From the cell containing the given text, extract its center point as (X, Y) coordinate. 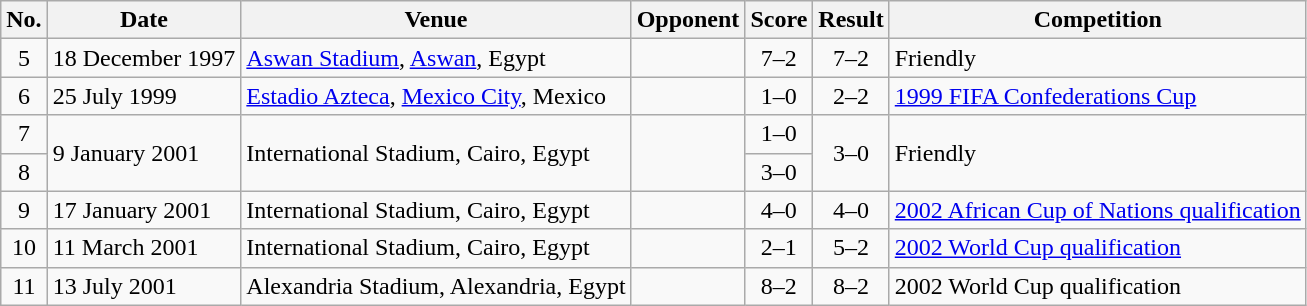
9 (24, 210)
Aswan Stadium, Aswan, Egypt (436, 58)
11 March 2001 (144, 248)
8 (24, 172)
9 January 2001 (144, 153)
Estadio Azteca, Mexico City, Mexico (436, 96)
11 (24, 286)
Opponent (688, 20)
No. (24, 20)
7 (24, 134)
2–1 (779, 248)
2002 African Cup of Nations qualification (1098, 210)
5 (24, 58)
Date (144, 20)
Venue (436, 20)
5–2 (851, 248)
Score (779, 20)
Alexandria Stadium, Alexandria, Egypt (436, 286)
17 January 2001 (144, 210)
6 (24, 96)
13 July 2001 (144, 286)
10 (24, 248)
18 December 1997 (144, 58)
25 July 1999 (144, 96)
2–2 (851, 96)
1999 FIFA Confederations Cup (1098, 96)
Competition (1098, 20)
Result (851, 20)
